Detect which cell encompasses the target text, then output its [x, y] center coordinate. 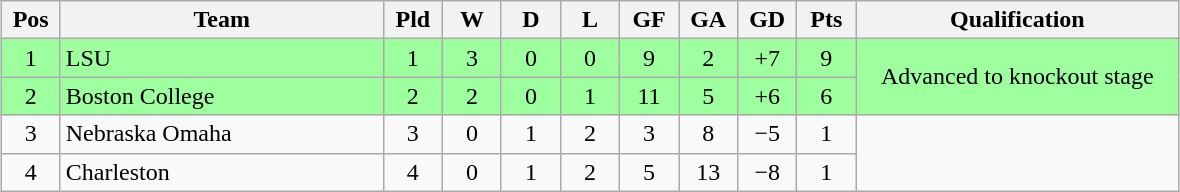
8 [708, 134]
Team [222, 20]
Boston College [222, 96]
W [472, 20]
Advanced to knockout stage [1018, 77]
GF [650, 20]
Pos [30, 20]
D [530, 20]
GD [768, 20]
L [590, 20]
−8 [768, 172]
+7 [768, 58]
LSU [222, 58]
13 [708, 172]
Pts [826, 20]
Qualification [1018, 20]
Nebraska Omaha [222, 134]
Pld [412, 20]
11 [650, 96]
+6 [768, 96]
−5 [768, 134]
6 [826, 96]
GA [708, 20]
Charleston [222, 172]
